Find where the given text appears and provide that cell's center as (X, Y) coordinate. 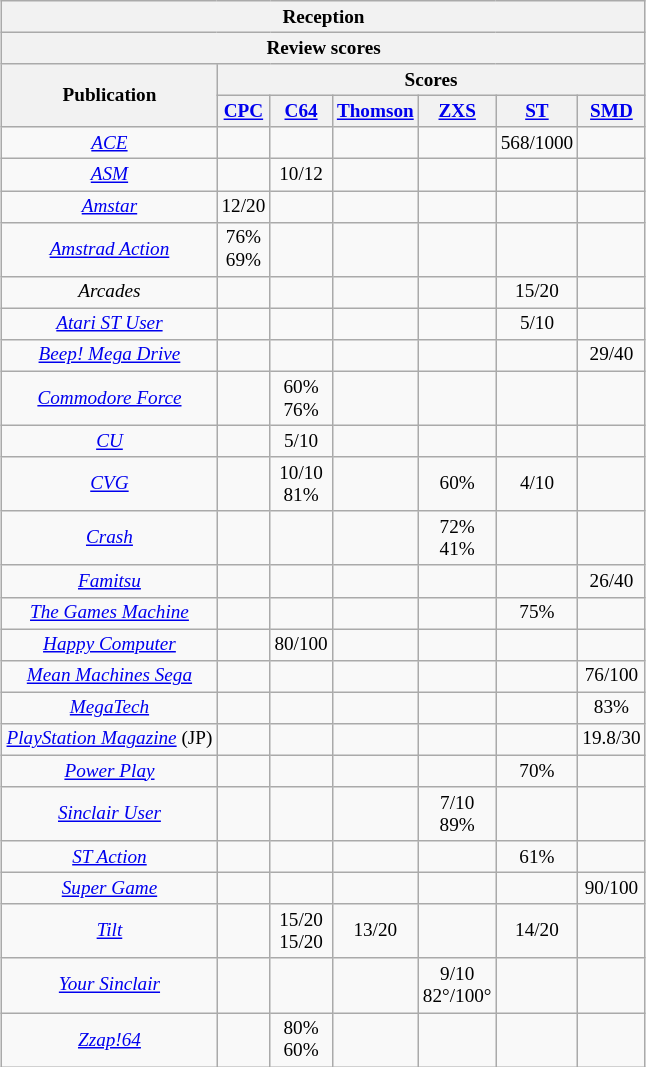
72%41% (457, 538)
Famitsu (110, 581)
13/20 (375, 931)
Beep! Mega Drive (110, 356)
Reception (324, 17)
PlayStation Magazine (JP) (110, 740)
ST Action (110, 857)
12/20 (244, 207)
Amstar (110, 207)
ST (537, 112)
60% (457, 484)
70% (537, 771)
29/40 (612, 356)
90/100 (612, 889)
CU (110, 441)
61% (537, 857)
80/100 (301, 645)
Amstrad Action (110, 249)
60%76% (301, 398)
9/1082°/100° (457, 985)
14/20 (537, 931)
80%60% (301, 1040)
Review scores (324, 48)
Tilt (110, 931)
ZXS (457, 112)
Happy Computer (110, 645)
Super Game (110, 889)
26/40 (612, 581)
SMD (612, 112)
Atari ST User (110, 324)
7/1089% (457, 814)
568/1000 (537, 143)
Sinclair User (110, 814)
CPC (244, 112)
Your Sinclair (110, 985)
76%69% (244, 249)
ACE (110, 143)
Mean Machines Sega (110, 676)
C64 (301, 112)
Publication (110, 96)
ASM (110, 175)
4/10 (537, 484)
MegaTech (110, 708)
The Games Machine (110, 613)
Arcades (110, 292)
Zzap!64 (110, 1040)
Scores (431, 80)
10/1081% (301, 484)
Crash (110, 538)
10/12 (301, 175)
15/20 (537, 292)
CVG (110, 484)
83% (612, 708)
76/100 (612, 676)
Commodore Force (110, 398)
15/2015/20 (301, 931)
Power Play (110, 771)
75% (537, 613)
19.8/30 (612, 740)
Thomson (375, 112)
